Locate the cell with the specified text and output its (x, y) center coordinate. 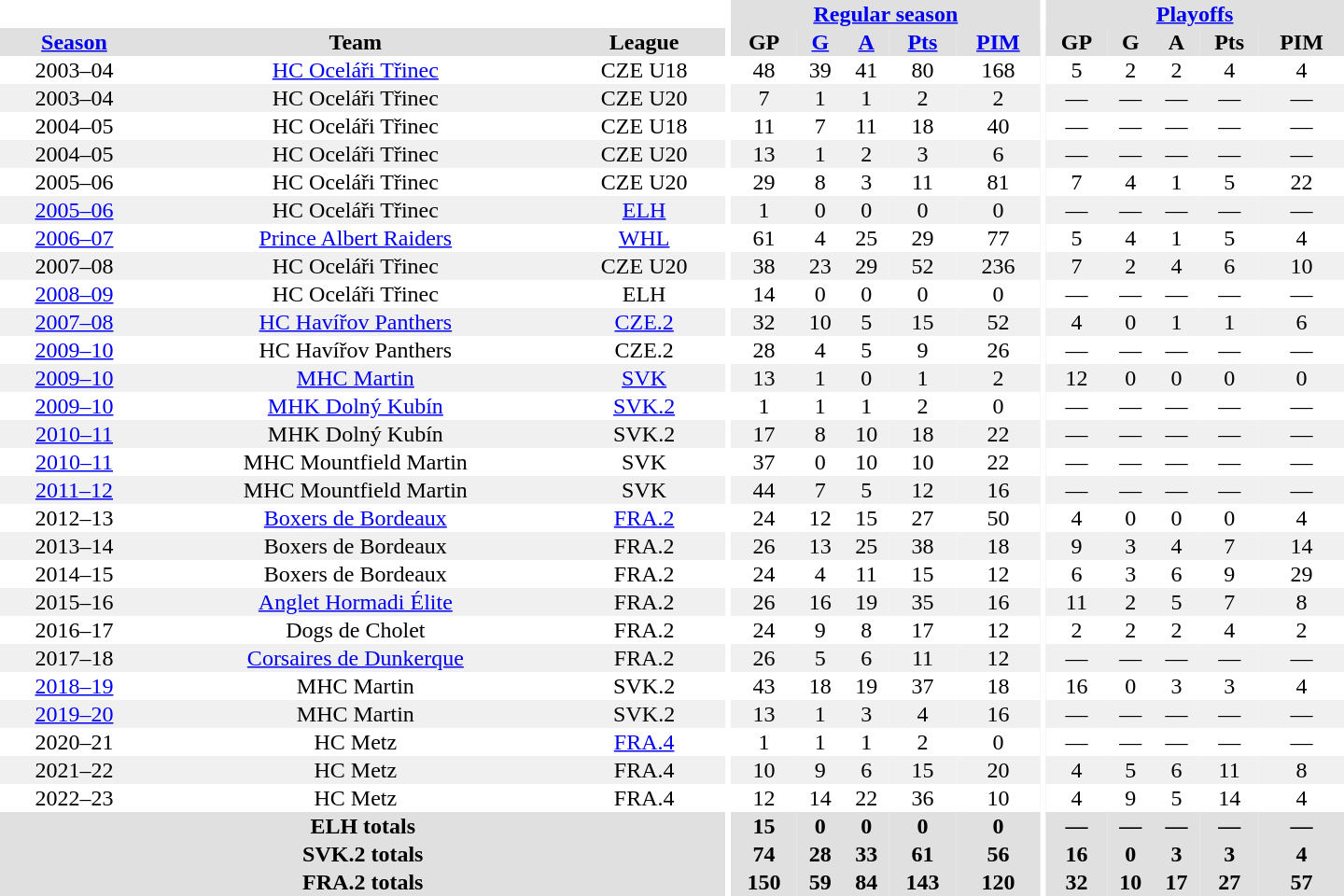
40 (999, 126)
Corsaires de Dunkerque (356, 658)
2014–15 (75, 574)
League (644, 42)
77 (999, 238)
36 (922, 798)
2008–09 (75, 294)
2013–14 (75, 546)
43 (763, 686)
FRA.2 totals (363, 882)
84 (866, 882)
Prince Albert Raiders (356, 238)
74 (763, 854)
59 (819, 882)
23 (819, 266)
150 (763, 882)
35 (922, 602)
Playoffs (1195, 14)
48 (763, 70)
ELH totals (363, 826)
2020–21 (75, 742)
2022–23 (75, 798)
39 (819, 70)
2015–16 (75, 602)
50 (999, 518)
80 (922, 70)
2011–12 (75, 490)
Regular season (886, 14)
2019–20 (75, 714)
57 (1301, 882)
168 (999, 70)
2021–22 (75, 770)
20 (999, 770)
81 (999, 182)
2006–07 (75, 238)
Season (75, 42)
2018–19 (75, 686)
SVK.2 totals (363, 854)
Team (356, 42)
Anglet Hormadi Élite (356, 602)
2012–13 (75, 518)
236 (999, 266)
2016–17 (75, 630)
120 (999, 882)
Dogs de Cholet (356, 630)
WHL (644, 238)
33 (866, 854)
2017–18 (75, 658)
56 (999, 854)
44 (763, 490)
143 (922, 882)
41 (866, 70)
